Locate the cell with the specified text and output its (x, y) center coordinate. 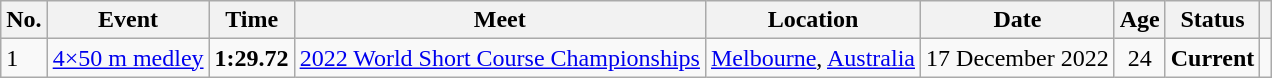
17 December 2022 (1018, 58)
Location (812, 20)
2022 World Short Course Championships (500, 58)
Current (1212, 58)
1:29.72 (252, 58)
4×50 m medley (128, 58)
24 (1140, 58)
1 (24, 58)
Age (1140, 20)
Date (1018, 20)
No. (24, 20)
Status (1212, 20)
Melbourne, Australia (812, 58)
Meet (500, 20)
Time (252, 20)
Event (128, 20)
